Provide the [X, Y] coordinate of the cell's center where the given text is located.  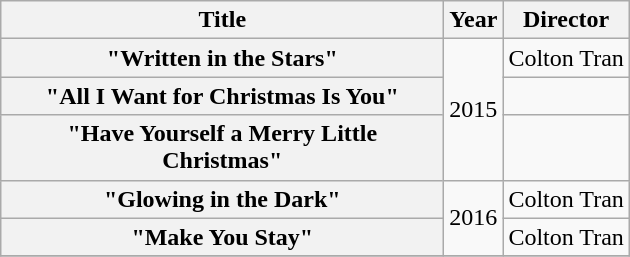
"Have Yourself a Merry Little Christmas" [222, 148]
2015 [474, 110]
Year [474, 20]
"All I Want for Christmas Is You" [222, 96]
Title [222, 20]
Director [566, 20]
"Make You Stay" [222, 237]
"Written in the Stars" [222, 58]
2016 [474, 218]
"Glowing in the Dark" [222, 199]
